From the cell containing the given text, extract its center point as [X, Y] coordinate. 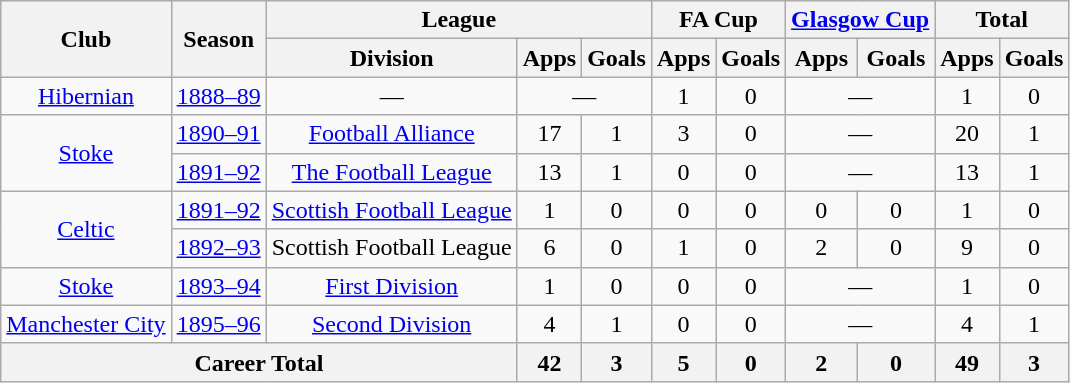
6 [549, 248]
League [458, 20]
1888–89 [218, 96]
Glasgow Cup [860, 20]
5 [683, 362]
Hibernian [86, 96]
Season [218, 39]
Club [86, 39]
1893–94 [218, 286]
Football Alliance [392, 134]
Career Total [259, 362]
Division [392, 58]
1895–96 [218, 324]
Manchester City [86, 324]
FA Cup [718, 20]
First Division [392, 286]
1890–91 [218, 134]
49 [967, 362]
Celtic [86, 229]
42 [549, 362]
9 [967, 248]
17 [549, 134]
Total [1002, 20]
The Football League [392, 172]
20 [967, 134]
1892–93 [218, 248]
Second Division [392, 324]
